For the text-containing cell, return its midpoint in [X, Y] coordinate format. 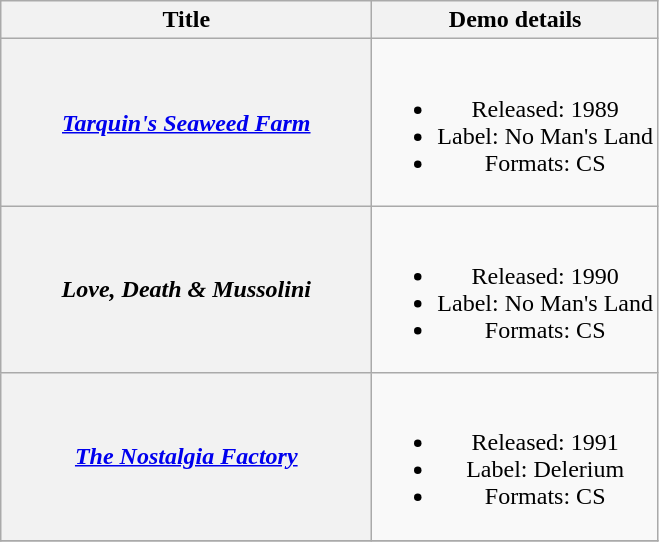
Released: 1989Label: No Man's LandFormats: CS [516, 122]
Tarquin's Seaweed Farm [186, 122]
Released: 1990Label: No Man's LandFormats: CS [516, 290]
Love, Death & Mussolini [186, 290]
Title [186, 20]
Demo details [516, 20]
The Nostalgia Factory [186, 456]
Released: 1991Label: DeleriumFormats: CS [516, 456]
